From the cell containing the given text, extract its center point as (X, Y) coordinate. 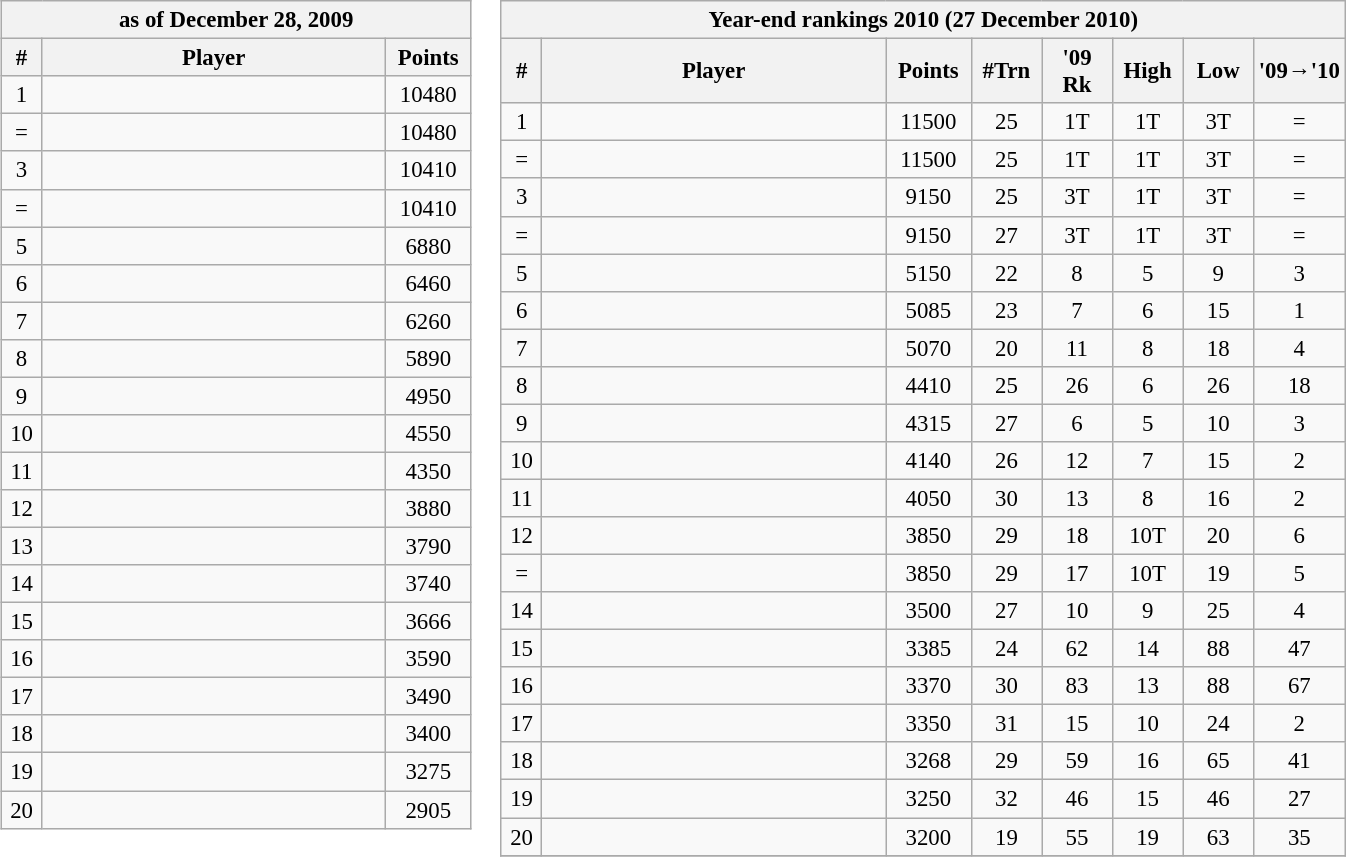
2905 (428, 809)
'09→'10 (1299, 72)
3500 (929, 611)
5150 (929, 273)
as of December 28, 2009 (236, 20)
3385 (929, 649)
55 (1078, 837)
6460 (428, 283)
Year-end rankings 2010 (27 December 2010) (923, 20)
3490 (428, 697)
62 (1078, 649)
#Trn (1006, 72)
47 (1299, 649)
3400 (428, 734)
4140 (929, 461)
6260 (428, 321)
3590 (428, 659)
4950 (428, 396)
3268 (929, 761)
35 (1299, 837)
63 (1218, 837)
3250 (929, 799)
3880 (428, 509)
4350 (428, 471)
4410 (929, 385)
5070 (929, 348)
3275 (428, 772)
3740 (428, 584)
6880 (428, 246)
Low (1218, 72)
3370 (929, 686)
5085 (929, 310)
67 (1299, 686)
3790 (428, 546)
31 (1006, 724)
32 (1006, 799)
4315 (929, 423)
4050 (929, 498)
'09 Rk (1078, 72)
22 (1006, 273)
5890 (428, 358)
41 (1299, 761)
83 (1078, 686)
23 (1006, 310)
3666 (428, 622)
4550 (428, 434)
3350 (929, 724)
High (1148, 72)
59 (1078, 761)
3200 (929, 837)
65 (1218, 761)
